Capture the cell that displays the provided text and extract its (x, y) central coordinate. 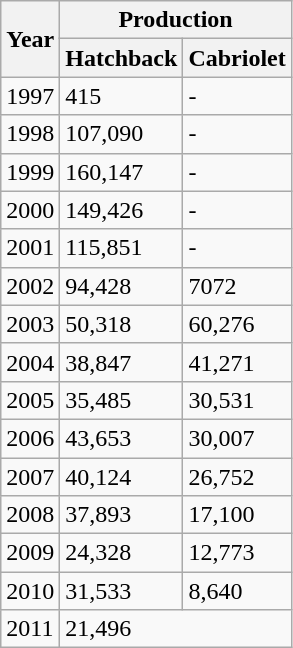
37,893 (122, 515)
2010 (30, 591)
43,653 (122, 438)
Hatchback (122, 58)
Year (30, 39)
2001 (30, 248)
2011 (30, 629)
Cabriolet (237, 58)
12,773 (237, 553)
115,851 (122, 248)
2003 (30, 324)
17,100 (237, 515)
1997 (30, 96)
149,426 (122, 210)
7072 (237, 286)
2007 (30, 477)
1998 (30, 134)
21,496 (176, 629)
2006 (30, 438)
160,147 (122, 172)
2000 (30, 210)
24,328 (122, 553)
30,007 (237, 438)
40,124 (122, 477)
30,531 (237, 400)
41,271 (237, 362)
31,533 (122, 591)
Production (176, 20)
1999 (30, 172)
26,752 (237, 477)
2009 (30, 553)
60,276 (237, 324)
50,318 (122, 324)
94,428 (122, 286)
35,485 (122, 400)
2008 (30, 515)
38,847 (122, 362)
2002 (30, 286)
415 (122, 96)
2004 (30, 362)
2005 (30, 400)
8,640 (237, 591)
107,090 (122, 134)
